Extract the (X, Y) coordinate from the center of the cell holding the provided text.  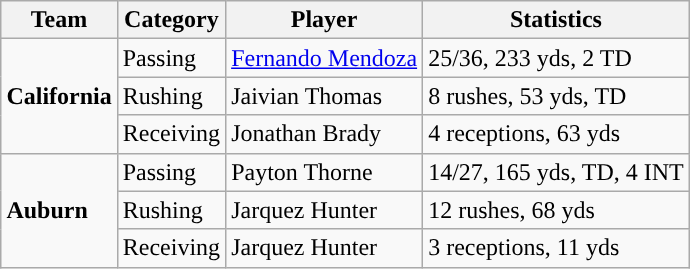
14/27, 165 yds, TD, 4 INT (556, 172)
3 receptions, 11 yds (556, 248)
Fernando Mendoza (324, 58)
Team (59, 20)
Jonathan Brady (324, 134)
4 receptions, 63 yds (556, 134)
Payton Thorne (324, 172)
Player (324, 20)
Category (171, 20)
Auburn (59, 210)
12 rushes, 68 yds (556, 210)
Statistics (556, 20)
California (59, 96)
25/36, 233 yds, 2 TD (556, 58)
Jaivian Thomas (324, 96)
8 rushes, 53 yds, TD (556, 96)
